Provide the (X, Y) coordinate of the cell's center where the given text is located.  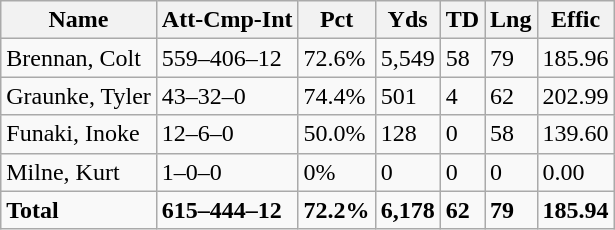
6,178 (408, 210)
Funaki, Inoke (79, 134)
TD (462, 20)
185.96 (576, 58)
Name (79, 20)
128 (408, 134)
615–444–12 (227, 210)
202.99 (576, 96)
Total (79, 210)
Effic (576, 20)
72.6% (336, 58)
72.2% (336, 210)
501 (408, 96)
74.4% (336, 96)
12–6–0 (227, 134)
0.00 (576, 172)
5,549 (408, 58)
4 (462, 96)
139.60 (576, 134)
185.94 (576, 210)
Milne, Kurt (79, 172)
0% (336, 172)
50.0% (336, 134)
Lng (511, 20)
Pct (336, 20)
Att-Cmp-Int (227, 20)
559–406–12 (227, 58)
Yds (408, 20)
43–32–0 (227, 96)
1–0–0 (227, 172)
Brennan, Colt (79, 58)
Graunke, Tyler (79, 96)
